Extract the (X, Y) coordinate from the center of the cell holding the provided text.  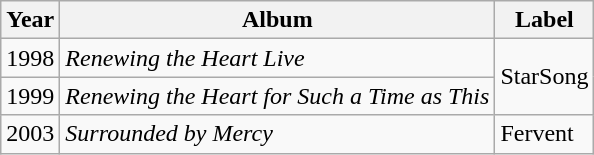
2003 (30, 134)
Year (30, 20)
Surrounded by Mercy (278, 134)
StarSong (544, 77)
Renewing the Heart for Such a Time as This (278, 96)
1998 (30, 58)
Renewing the Heart Live (278, 58)
Fervent (544, 134)
1999 (30, 96)
Album (278, 20)
Label (544, 20)
